Locate the cell with the specified text and output its (x, y) center coordinate. 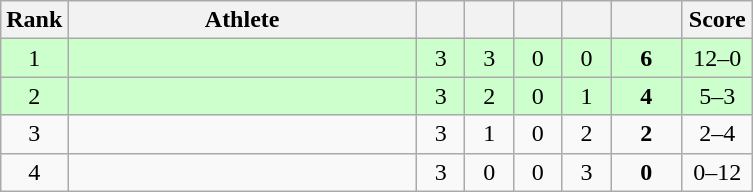
12–0 (718, 58)
Rank (34, 20)
5–3 (718, 96)
6 (646, 58)
0–12 (718, 172)
Score (718, 20)
Athlete (242, 20)
2–4 (718, 134)
